Return the [x, y] coordinate for the center point of the cell that contains the specified text.  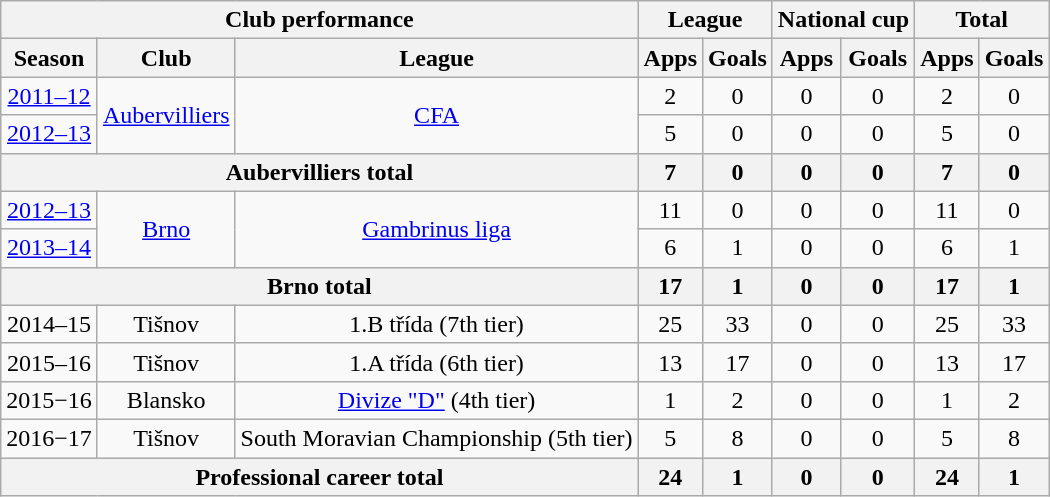
Season [50, 58]
2014–15 [50, 324]
Club performance [320, 20]
Professional career total [320, 477]
Divize "D" (4th tier) [436, 400]
Blansko [166, 400]
National cup [843, 20]
Aubervilliers [166, 115]
2015–16 [50, 362]
Brno [166, 229]
Total [982, 20]
Aubervilliers total [320, 172]
South Moravian Championship (5th tier) [436, 438]
Gambrinus liga [436, 229]
Brno total [320, 286]
CFA [436, 115]
Club [166, 58]
1.A třída (6th tier) [436, 362]
2016−17 [50, 438]
2015−16 [50, 400]
1.B třída (7th tier) [436, 324]
2013–14 [50, 248]
2011–12 [50, 96]
